Scan for the cell matching the given text and deliver its (X, Y) coordinate at center. 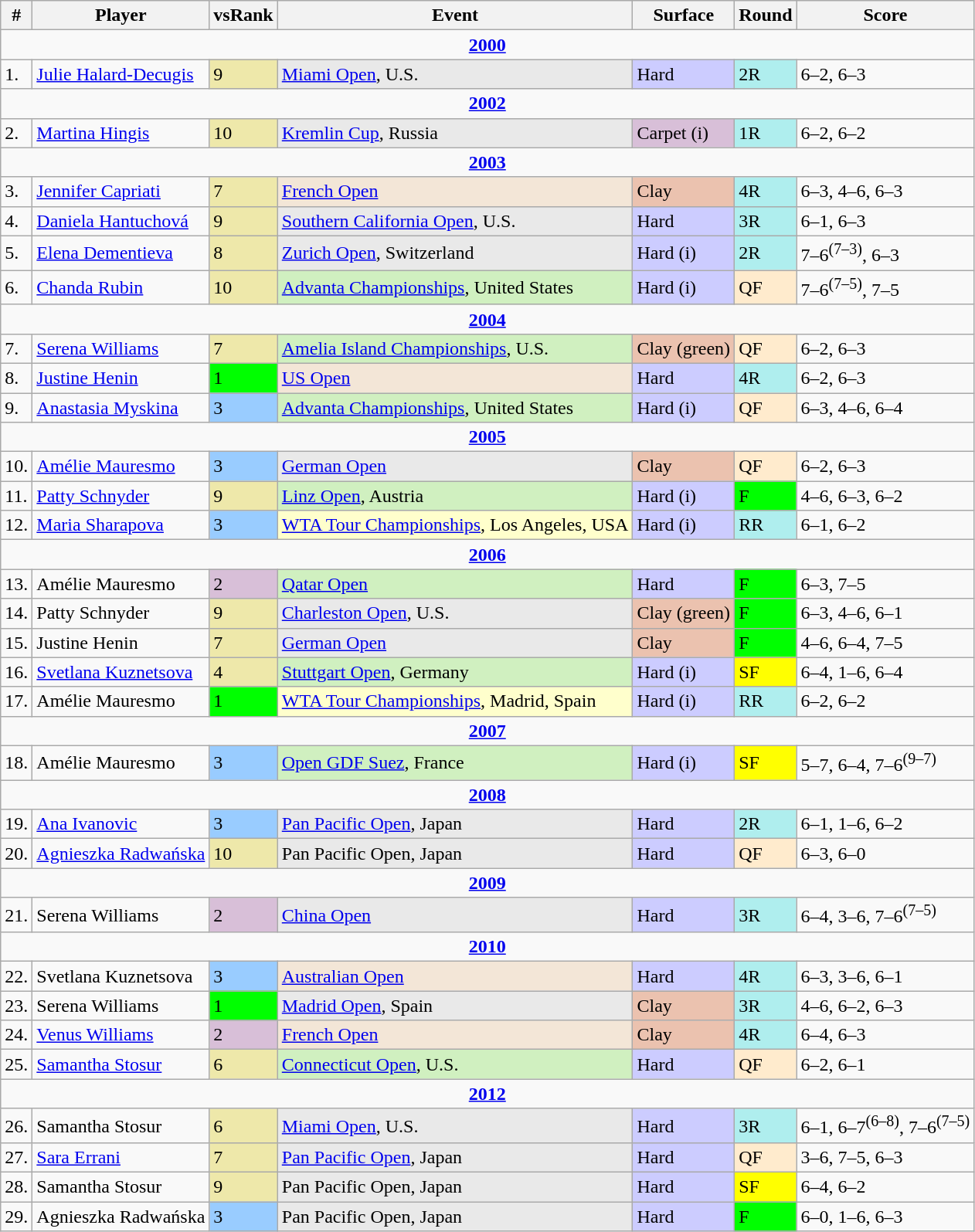
Round (766, 15)
2000 (487, 45)
Open GDF Suez, France (455, 763)
1. (17, 74)
7. (17, 348)
Venus Williams (121, 1035)
2006 (487, 555)
6–0, 1–6, 6–3 (885, 1217)
2002 (487, 104)
21. (17, 915)
Madrid Open, Spain (455, 1006)
26. (17, 1126)
24. (17, 1035)
Event (455, 15)
Connecticut Open, U.S. (455, 1064)
28. (17, 1187)
16. (17, 672)
6–3, 4–6, 6–4 (885, 408)
Anastasia Myskina (121, 408)
13. (17, 584)
2003 (487, 162)
6–3, 4–6, 6–3 (885, 192)
# (17, 15)
Carpet (i) (684, 133)
WTA Tour Championships, Los Angeles, USA (455, 525)
Kremlin Cup, Russia (455, 133)
10. (17, 467)
Julie Halard-Decugis (121, 74)
6–4, 6–2 (885, 1187)
25. (17, 1064)
US Open (455, 378)
2008 (487, 795)
Qatar Open (455, 584)
3. (17, 192)
6–4, 1–6, 6–4 (885, 672)
5. (17, 253)
Surface (684, 15)
4–6, 6–2, 6–3 (885, 1006)
6–1, 1–6, 6–2 (885, 824)
Maria Sharapova (121, 525)
6–3, 6–0 (885, 854)
29. (17, 1217)
20. (17, 854)
Martina Hingis (121, 133)
23. (17, 1006)
6–4, 6–3 (885, 1035)
12. (17, 525)
4–6, 6–3, 6–2 (885, 496)
6–3, 3–6, 6–1 (885, 976)
15. (17, 643)
17. (17, 701)
6–1, 6–7(6–8), 7–6(7–5) (885, 1126)
19. (17, 824)
2004 (487, 319)
Charleston Open, U.S. (455, 613)
vsRank (243, 15)
Elena Dementieva (121, 253)
2012 (487, 1094)
Ana Ivanovic (121, 824)
Linz Open, Austria (455, 496)
3–6, 7–5, 6–3 (885, 1158)
27. (17, 1158)
7–6(7–3), 6–3 (885, 253)
9. (17, 408)
Amelia Island Championships, U.S. (455, 348)
7–6(7–5), 7–5 (885, 287)
Player (121, 15)
Score (885, 15)
4–6, 6–4, 7–5 (885, 643)
5–7, 6–4, 7–6(9–7) (885, 763)
Stuttgart Open, Germany (455, 672)
8 (243, 253)
4 (243, 672)
Jennifer Capriati (121, 192)
China Open (455, 915)
Chanda Rubin (121, 287)
2005 (487, 437)
6–1, 6–2 (885, 525)
11. (17, 496)
6–3, 4–6, 6–1 (885, 613)
6–4, 3–6, 7–6(7–5) (885, 915)
4. (17, 221)
6–3, 7–5 (885, 584)
6–1, 6–3 (885, 221)
8. (17, 378)
22. (17, 976)
WTA Tour Championships, Madrid, Spain (455, 701)
Australian Open (455, 976)
Southern California Open, U.S. (455, 221)
6–2, 6–1 (885, 1064)
Sara Errani (121, 1158)
14. (17, 613)
Zurich Open, Switzerland (455, 253)
Daniela Hantuchová (121, 221)
6. (17, 287)
2010 (487, 947)
2007 (487, 731)
2. (17, 133)
18. (17, 763)
2009 (487, 883)
1R (766, 133)
